Scan for the cell matching the given text and deliver its (X, Y) coordinate at center. 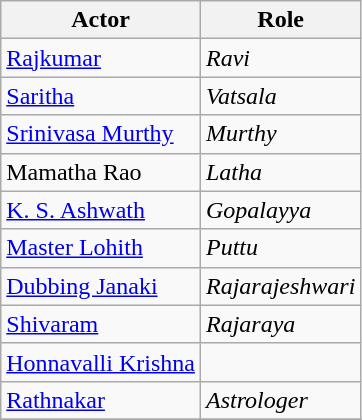
K. S. Ashwath (101, 210)
Ravi (280, 58)
Astrologer (280, 400)
Gopalayya (280, 210)
Role (280, 20)
Actor (101, 20)
Rajkumar (101, 58)
Latha (280, 172)
Murthy (280, 134)
Rajaraya (280, 324)
Srinivasa Murthy (101, 134)
Honnavalli Krishna (101, 362)
Mamatha Rao (101, 172)
Saritha (101, 96)
Vatsala (280, 96)
Rajarajeshwari (280, 286)
Puttu (280, 248)
Dubbing Janaki (101, 286)
Master Lohith (101, 248)
Shivaram (101, 324)
Rathnakar (101, 400)
